Determine the [X, Y] coordinate at the center of the cell enclosing the given text.  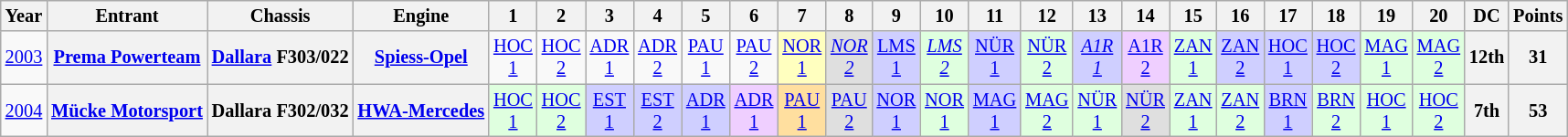
17 [1288, 16]
DC [1487, 16]
7th [1487, 111]
12th [1487, 58]
EST1 [609, 111]
1 [514, 16]
4 [658, 16]
Dallara F302/032 [281, 111]
A1R1 [1097, 58]
16 [1240, 16]
5 [705, 16]
LMS1 [895, 58]
HWA-Mercedes [422, 111]
Dallara F303/022 [281, 58]
20 [1438, 16]
Points [1538, 16]
Spiess-Opel [422, 58]
14 [1146, 16]
LMS2 [945, 58]
12 [1047, 16]
2 [561, 16]
BRN1 [1288, 111]
A1R2 [1146, 58]
Engine [422, 16]
Entrant [127, 16]
2004 [24, 111]
3 [609, 16]
Prema Powerteam [127, 58]
11 [994, 16]
13 [1097, 16]
15 [1193, 16]
BRN2 [1336, 111]
EST2 [658, 111]
8 [849, 16]
31 [1538, 58]
7 [802, 16]
Chassis [281, 16]
NOR2 [849, 58]
53 [1538, 111]
2003 [24, 58]
18 [1336, 16]
Year [24, 16]
9 [895, 16]
19 [1385, 16]
Mücke Motorsport [127, 111]
10 [945, 16]
6 [755, 16]
ADR2 [658, 58]
